Return (X, Y) of the center of cell containing provided text 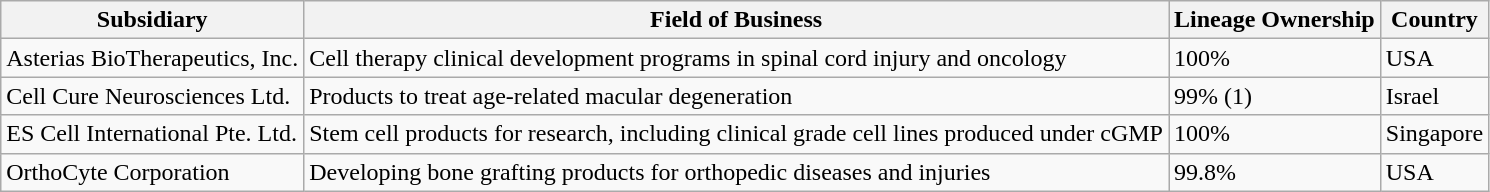
OrthoCyte Corporation (152, 172)
99% (1) (1274, 96)
Products to treat age-related macular degeneration (736, 96)
Israel (1434, 96)
Cell therapy clinical development programs in spinal cord injury and oncology (736, 58)
Field of Business (736, 20)
Subsidiary (152, 20)
Country (1434, 20)
Cell Cure Neurosciences Ltd. (152, 96)
Asterias BioTherapeutics, Inc. (152, 58)
Developing bone grafting products for orthopedic diseases and injuries (736, 172)
99.8% (1274, 172)
Stem cell products for research, including clinical grade cell lines produced under cGMP (736, 134)
Singapore (1434, 134)
Lineage Ownership (1274, 20)
ES Cell International Pte. Ltd. (152, 134)
